For the text-containing cell, return its midpoint in [x, y] coordinate format. 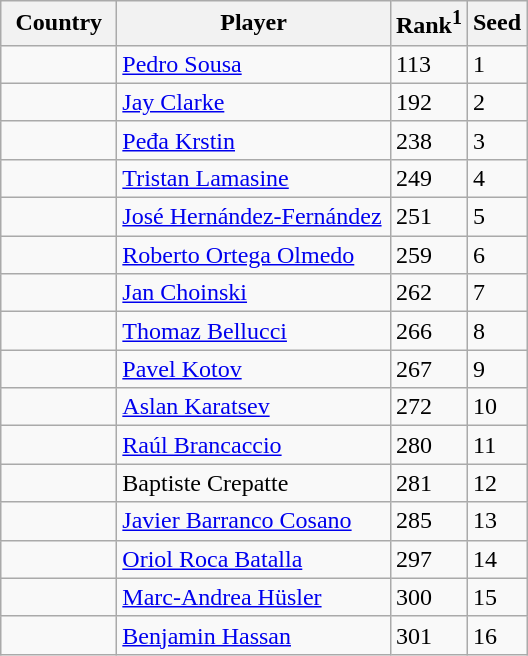
11 [496, 445]
238 [428, 140]
Jan Choinski [254, 293]
259 [428, 255]
José Hernández-Fernández [254, 217]
Player [254, 24]
Tristan Lamasine [254, 178]
16 [496, 635]
4 [496, 178]
6 [496, 255]
Benjamin Hassan [254, 635]
251 [428, 217]
266 [428, 331]
249 [428, 178]
Javier Barranco Cosano [254, 521]
267 [428, 369]
272 [428, 407]
9 [496, 369]
15 [496, 597]
262 [428, 293]
Marc-Andrea Hüsler [254, 597]
13 [496, 521]
Country [59, 24]
Aslan Karatsev [254, 407]
280 [428, 445]
Oriol Roca Batalla [254, 559]
14 [496, 559]
Rank1 [428, 24]
192 [428, 102]
300 [428, 597]
1 [496, 64]
10 [496, 407]
8 [496, 331]
113 [428, 64]
3 [496, 140]
Baptiste Crepatte [254, 483]
Pedro Sousa [254, 64]
Thomaz Bellucci [254, 331]
12 [496, 483]
7 [496, 293]
Jay Clarke [254, 102]
5 [496, 217]
2 [496, 102]
297 [428, 559]
Peđa Krstin [254, 140]
285 [428, 521]
281 [428, 483]
Raúl Brancaccio [254, 445]
Pavel Kotov [254, 369]
301 [428, 635]
Seed [496, 24]
Roberto Ortega Olmedo [254, 255]
